Locate the cell with the specified text and output its [X, Y] center coordinate. 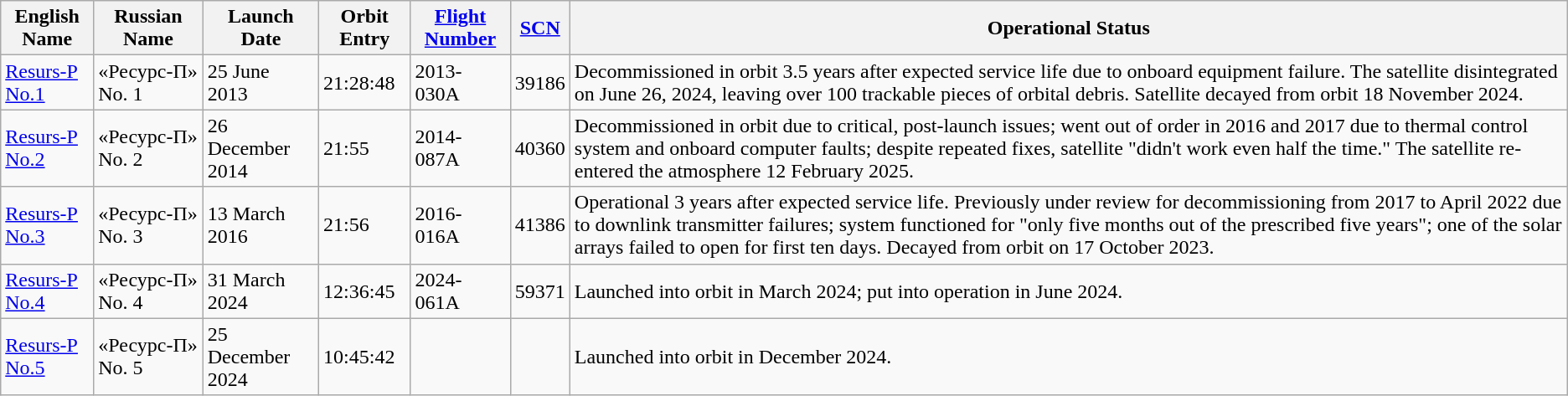
41386 [539, 225]
Launch Date [260, 28]
Resurs-P No.4 [47, 291]
Resurs-P No.3 [47, 225]
Orbit Entry [365, 28]
2013-030A [461, 82]
«Ресурс-П» No. 3 [149, 225]
21:28:48 [365, 82]
39186 [539, 82]
SCN [539, 28]
«Ресурс-П» No. 1 [149, 82]
13 March 2016 [260, 225]
«Ресурс-П» No. 5 [149, 357]
26 December 2014 [260, 148]
25 December 2024 [260, 357]
«Ресурс-П» No. 2 [149, 148]
Launched into orbit in December 2024. [1069, 357]
2016-016A [461, 225]
25 June 2013 [260, 82]
«Ресурс-П» No. 4 [149, 291]
2014-087A [461, 148]
Launched into orbit in March 2024; put into operation in June 2024. [1069, 291]
Resurs-P No.1 [47, 82]
2024-061A [461, 291]
Resurs-P No.2 [47, 148]
12:36:45 [365, 291]
Russian Name [149, 28]
59371 [539, 291]
40360 [539, 148]
Flight Number [461, 28]
Resurs-P No.5 [47, 357]
Operational Status [1069, 28]
English Name [47, 28]
21:55 [365, 148]
10:45:42 [365, 357]
21:56 [365, 225]
31 March 2024 [260, 291]
